From the cell containing the given text, extract its center point as [x, y] coordinate. 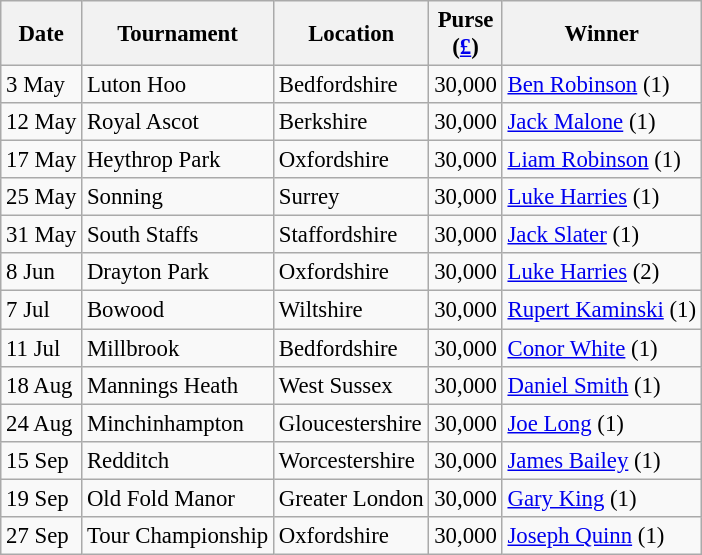
Old Fold Manor [178, 498]
Redditch [178, 460]
Drayton Park [178, 273]
Location [350, 34]
Millbrook [178, 348]
Winner [602, 34]
17 May [42, 160]
Luke Harries (2) [602, 273]
Joseph Quinn (1) [602, 536]
25 May [42, 197]
Berkshire [350, 122]
Liam Robinson (1) [602, 160]
South Staffs [178, 235]
18 Aug [42, 385]
Wiltshire [350, 310]
Staffordshire [350, 235]
West Sussex [350, 385]
Luton Hoo [178, 85]
7 Jul [42, 310]
Gary King (1) [602, 498]
Date [42, 34]
Greater London [350, 498]
Sonning [178, 197]
19 Sep [42, 498]
27 Sep [42, 536]
Heythrop Park [178, 160]
Mannings Heath [178, 385]
Surrey [350, 197]
Jack Slater (1) [602, 235]
Jack Malone (1) [602, 122]
11 Jul [42, 348]
Luke Harries (1) [602, 197]
Purse(£) [466, 34]
Rupert Kaminski (1) [602, 310]
Worcestershire [350, 460]
Royal Ascot [178, 122]
Conor White (1) [602, 348]
James Bailey (1) [602, 460]
24 Aug [42, 423]
Bowood [178, 310]
Ben Robinson (1) [602, 85]
31 May [42, 235]
8 Jun [42, 273]
Tour Championship [178, 536]
Minchinhampton [178, 423]
Tournament [178, 34]
Gloucestershire [350, 423]
15 Sep [42, 460]
Joe Long (1) [602, 423]
Daniel Smith (1) [602, 385]
3 May [42, 85]
12 May [42, 122]
